For the text-containing cell, return its midpoint in [X, Y] coordinate format. 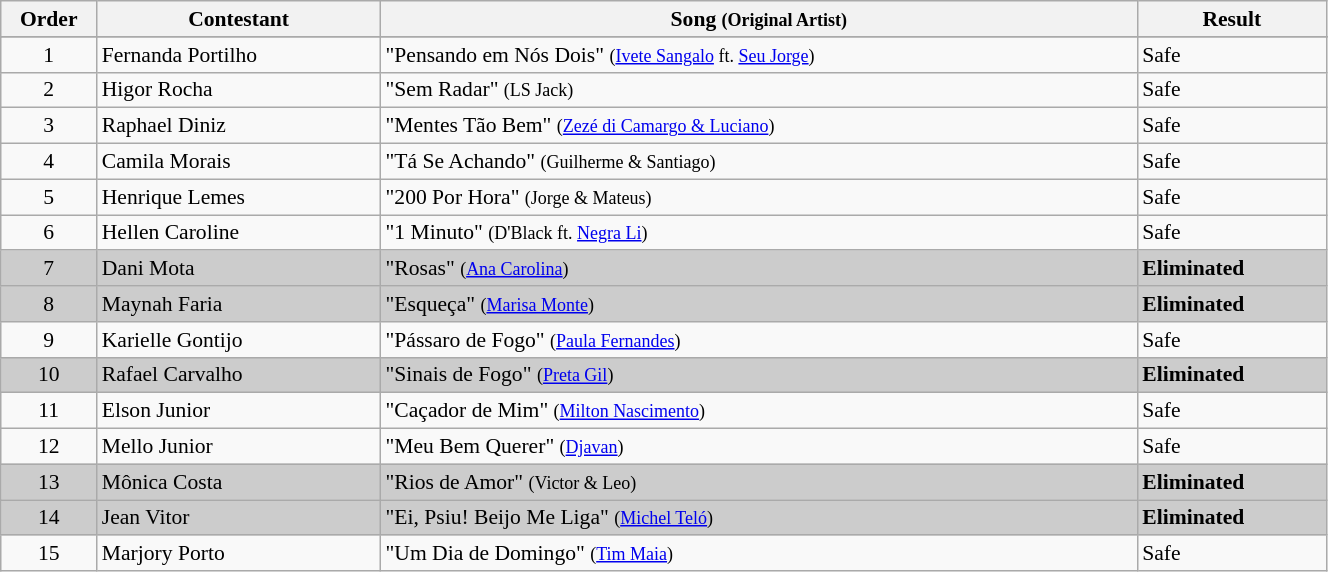
"Sem Radar" (LS Jack) [758, 90]
11 [49, 411]
"200 Por Hora" (Jorge & Mateus) [758, 197]
5 [49, 197]
"Tá Se Achando" (Guilherme & Santiago) [758, 162]
Order [49, 19]
"1 Minuto" (D'Black ft. Negra Li) [758, 233]
Mônica Costa [239, 482]
6 [49, 233]
"Pássaro de Fogo" (Paula Fernandes) [758, 340]
3 [49, 126]
"Rosas" (Ana Carolina) [758, 269]
"Um Dia de Domingo" (Tim Maia) [758, 554]
2 [49, 90]
Rafael Carvalho [239, 375]
12 [49, 447]
"Caçador de Mim" (Milton Nascimento) [758, 411]
Mello Junior [239, 447]
7 [49, 269]
Hellen Caroline [239, 233]
4 [49, 162]
Song (Original Artist) [758, 19]
"Esqueça" (Marisa Monte) [758, 304]
"Ei, Psiu! Beijo Me Liga" (Michel Teló) [758, 518]
"Mentes Tão Bem" (Zezé di Camargo & Luciano) [758, 126]
Higor Rocha [239, 90]
"Pensando em Nós Dois" (Ivete Sangalo ft. Seu Jorge) [758, 55]
Marjory Porto [239, 554]
Dani Mota [239, 269]
"Meu Bem Querer" (Djavan) [758, 447]
Karielle Gontijo [239, 340]
8 [49, 304]
Raphael Diniz [239, 126]
Contestant [239, 19]
Henrique Lemes [239, 197]
Jean Vitor [239, 518]
"Sinais de Fogo" (Preta Gil) [758, 375]
13 [49, 482]
15 [49, 554]
10 [49, 375]
Maynah Faria [239, 304]
14 [49, 518]
Result [1232, 19]
Elson Junior [239, 411]
9 [49, 340]
Camila Morais [239, 162]
1 [49, 55]
"Rios de Amor" (Victor & Leo) [758, 482]
Fernanda Portilho [239, 55]
